From the cell containing the given text, extract its center point as (x, y) coordinate. 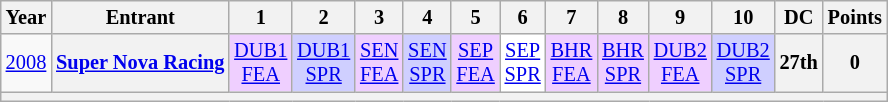
10 (744, 17)
SENFEA (379, 63)
DUB2FEA (680, 63)
Super Nova Racing (140, 63)
SEPSPR (523, 63)
3 (379, 17)
SENSPR (427, 63)
Points (855, 17)
7 (572, 17)
2 (324, 17)
DC (799, 17)
DUB1SPR (324, 63)
SEPFEA (475, 63)
Year (26, 17)
1 (260, 17)
6 (523, 17)
Entrant (140, 17)
BHRSPR (623, 63)
5 (475, 17)
9 (680, 17)
DUB1FEA (260, 63)
2008 (26, 63)
4 (427, 17)
0 (855, 63)
BHRFEA (572, 63)
27th (799, 63)
8 (623, 17)
DUB2SPR (744, 63)
